Extract the (x, y) coordinate from the center of the cell holding the provided text.  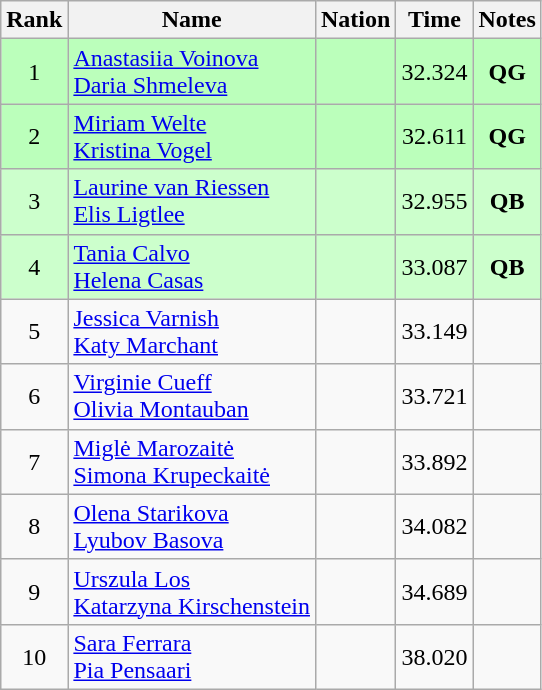
9 (34, 592)
34.082 (434, 526)
7 (34, 462)
32.955 (434, 202)
8 (34, 526)
38.020 (434, 656)
33.892 (434, 462)
Name (192, 20)
32.324 (434, 72)
Laurine van RiessenElis Ligtlee (192, 202)
Urszula LosKatarzyna Kirschenstein (192, 592)
5 (34, 332)
Miriam WelteKristina Vogel (192, 136)
3 (34, 202)
33.721 (434, 396)
Rank (34, 20)
33.149 (434, 332)
Notes (507, 20)
32.611 (434, 136)
Anastasiia VoinovaDaria Shmeleva (192, 72)
1 (34, 72)
4 (34, 266)
Tania CalvoHelena Casas (192, 266)
10 (34, 656)
2 (34, 136)
Olena StarikovaLyubov Basova (192, 526)
Virginie CueffOlivia Montauban (192, 396)
Nation (355, 20)
33.087 (434, 266)
Miglė MarozaitėSimona Krupeckaitė (192, 462)
34.689 (434, 592)
Sara FerraraPia Pensaari (192, 656)
Jessica VarnishKaty Marchant (192, 332)
Time (434, 20)
6 (34, 396)
